Find where the given text appears and provide that cell's center as (X, Y) coordinate. 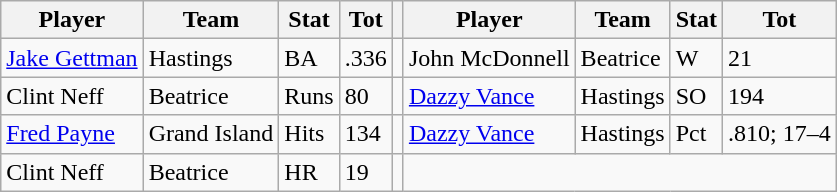
.336 (366, 58)
19 (366, 172)
Grand Island (211, 134)
134 (366, 134)
Jake Gettman (72, 58)
BA (309, 58)
194 (780, 96)
SO (696, 96)
John McDonnell (489, 58)
21 (780, 58)
W (696, 58)
Hits (309, 134)
HR (309, 172)
80 (366, 96)
Fred Payne (72, 134)
.810; 17–4 (780, 134)
Pct (696, 134)
Runs (309, 96)
